Return [X, Y] of the center of cell containing provided text 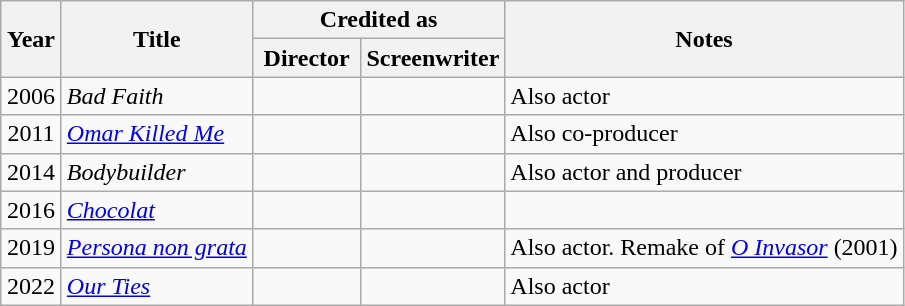
Screenwriter [433, 58]
2016 [32, 210]
Notes [704, 39]
Also co-producer [704, 134]
Also actor. Remake of O Invasor (2001) [704, 248]
2014 [32, 172]
Chocolat [156, 210]
2011 [32, 134]
Year [32, 39]
2019 [32, 248]
2022 [32, 286]
Credited as [378, 20]
Our Ties [156, 286]
Also actor and producer [704, 172]
Director [306, 58]
Persona non grata [156, 248]
Omar Killed Me [156, 134]
Bad Faith [156, 96]
Bodybuilder [156, 172]
Title [156, 39]
2006 [32, 96]
